For the text-containing cell, return its midpoint in (X, Y) coordinate format. 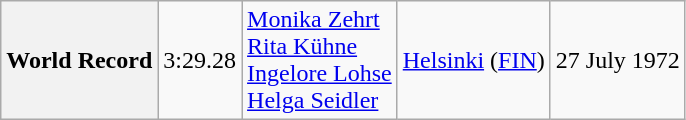
World Record (80, 60)
Helsinki (FIN) (474, 60)
3:29.28 (200, 60)
Monika Zehrt Rita Kühne Ingelore Lohse Helga Seidler (320, 60)
27 July 1972 (618, 60)
